Scan for the cell matching the given text and deliver its (X, Y) coordinate at center. 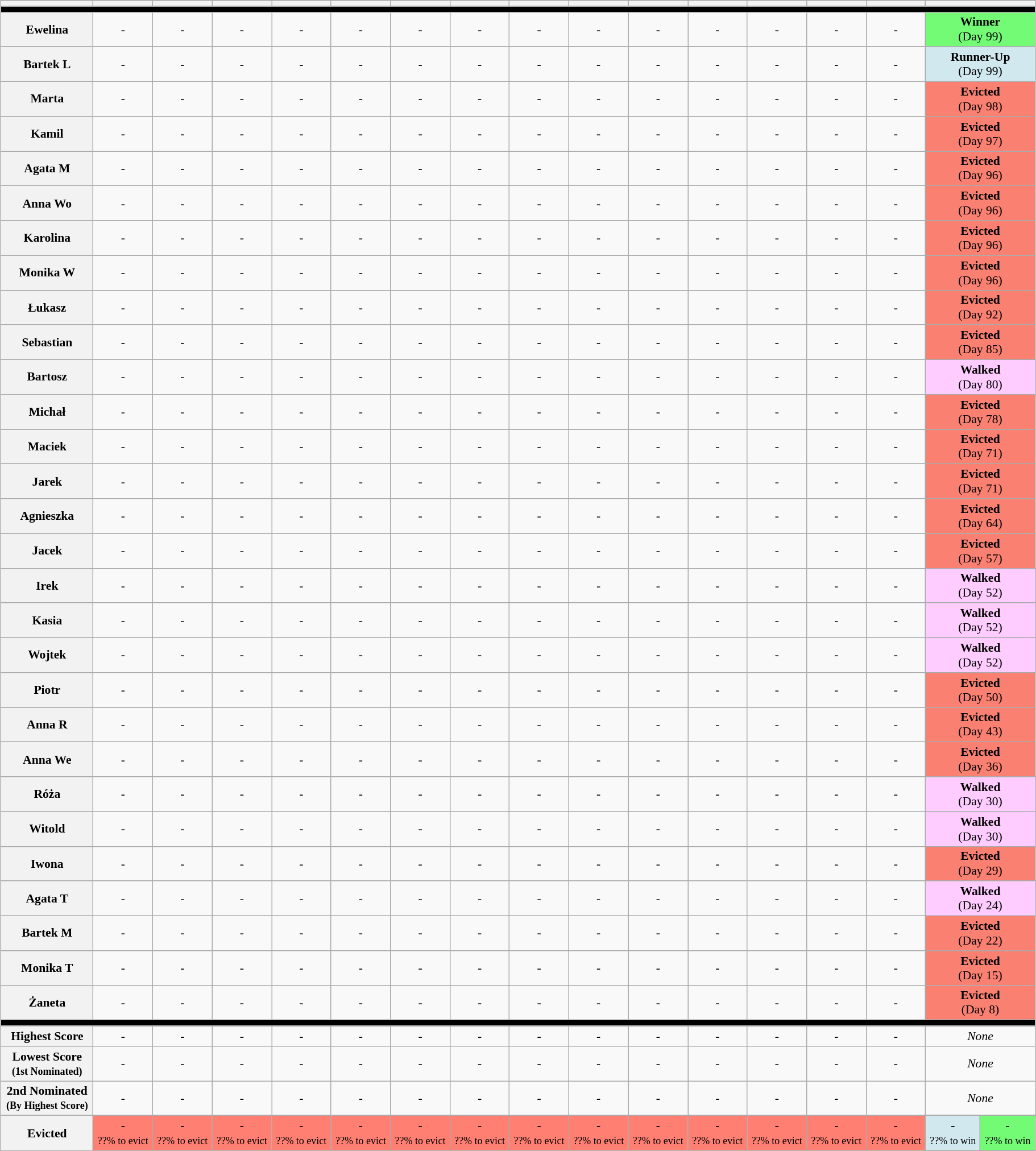
Anna R (47, 724)
Evicted (Day 29) (980, 863)
Evicted (47, 1133)
Sebastian (47, 342)
Evicted (Day 15) (980, 968)
Evicted (Day 57) (980, 550)
Marta (47, 99)
Evicted (Day 98) (980, 99)
Winner (Day 99) (980, 30)
Evicted (Day 36) (980, 760)
Evicted (Day 85) (980, 342)
Evicted (Day 43) (980, 724)
Monika W (47, 273)
Evicted (Day 97) (980, 134)
Walked (Day 24) (980, 899)
Piotr (47, 690)
Bartek M (47, 934)
Kamil (47, 134)
Iwona (47, 863)
Evicted (Day 92) (980, 307)
Evicted (Day 78) (980, 412)
Anna Wo (47, 204)
Łukasz (47, 307)
Jarek (47, 481)
Evicted (Day 8) (980, 1003)
Lowest Score(1st Nominated) (47, 1063)
Irek (47, 586)
Runner-Up (Day 99) (980, 65)
Maciek (47, 447)
Witold (47, 829)
Evicted (Day 22) (980, 934)
2nd Nominated(By Highest Score) (47, 1099)
Michał (47, 412)
Agnieszka (47, 516)
Żaneta (47, 1003)
Bartek L (47, 65)
Highest Score (47, 1036)
Kasia (47, 621)
Monika T (47, 968)
Bartosz (47, 378)
Walked (Day 80) (980, 378)
Róża (47, 794)
Evicted (Day 64) (980, 516)
Wojtek (47, 655)
Anna We (47, 760)
Jacek (47, 550)
Agata M (47, 168)
Evicted (Day 50) (980, 690)
Ewelina (47, 30)
Karolina (47, 238)
Agata T (47, 899)
